Identify which cell holds the provided text, then report its [x, y] central coordinate. 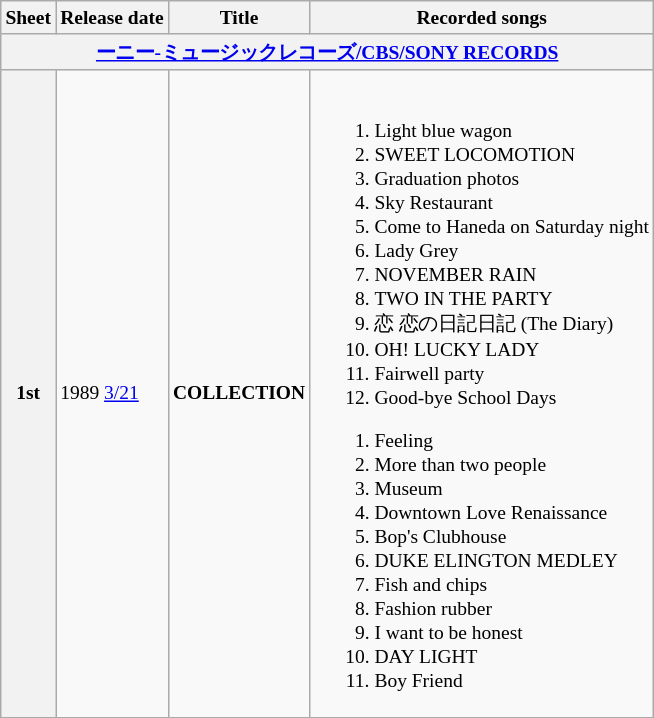
1st [28, 394]
Recorded songs [482, 18]
COLLECTION [238, 394]
ーニー-ミュージックレコーズ/CBS/SONY RECORDS [328, 52]
Sheet [28, 18]
Release date [112, 18]
1989 3/21 [112, 394]
Title [238, 18]
